Capture the cell that displays the provided text and extract its [X, Y] central coordinate. 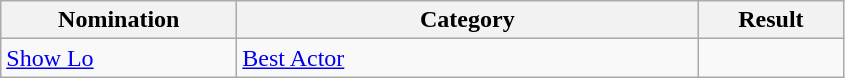
Nomination [119, 20]
Best Actor [468, 58]
Category [468, 20]
Show Lo [119, 58]
Result [771, 20]
